Pinpoint the cell where the given text exists, returning its [x, y] midpoint coordinate. 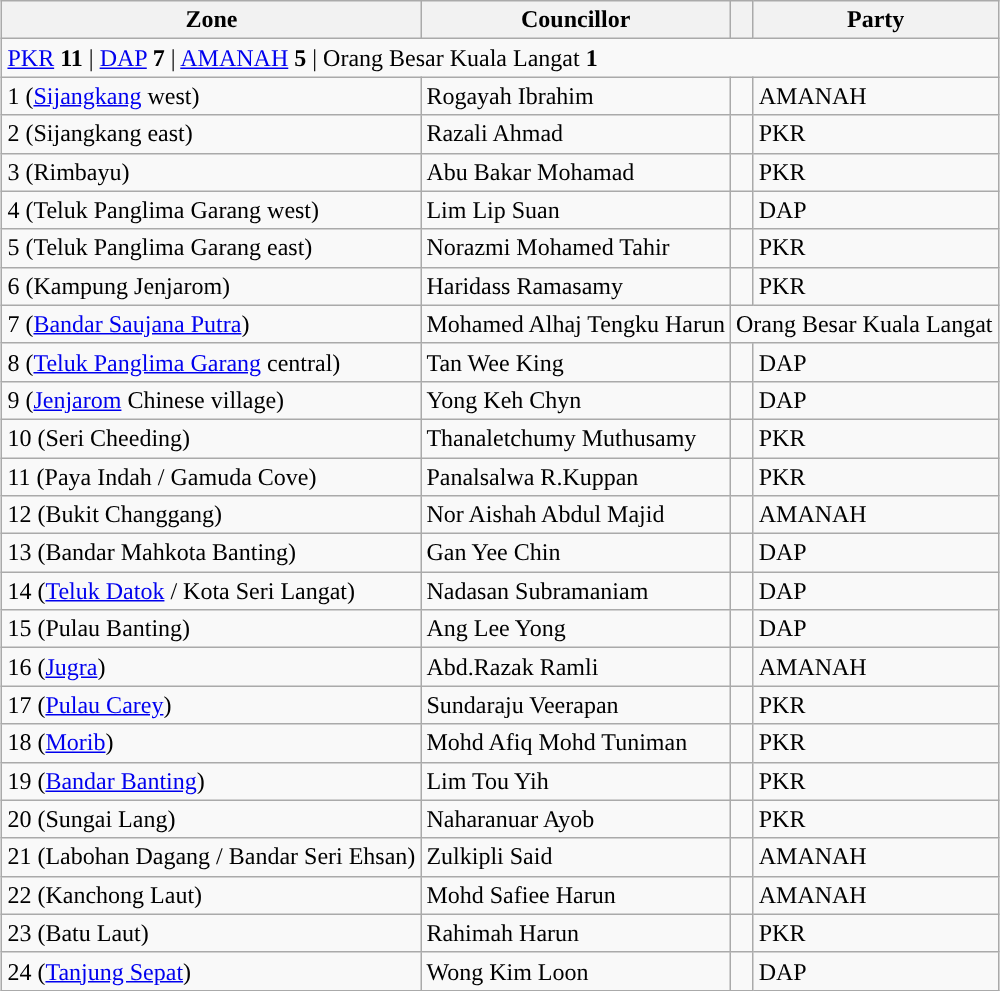
20 (Sungai Lang) [212, 819]
15 (Pulau Banting) [212, 629]
Naharanuar Ayob [576, 819]
Mohamed Alhaj Tengku Harun [576, 324]
3 (Rimbayu) [212, 172]
13 (Bandar Mahkota Banting) [212, 553]
14 (Teluk Datok / Kota Seri Langat) [212, 591]
Gan Yee Chin [576, 553]
Wong Kim Loon [576, 971]
Thanaletchumy Muthusamy [576, 438]
4 (Teluk Panglima Garang west) [212, 210]
Tan Wee King [576, 362]
17 (Pulau Carey) [212, 705]
Ang Lee Yong [576, 629]
Sundaraju Veerapan [576, 705]
Zone [212, 20]
11 (Paya Indah / Gamuda Cove) [212, 477]
Abu Bakar Mohamad [576, 172]
Haridass Ramasamy [576, 286]
Party [876, 20]
Mohd Safiee Harun [576, 895]
24 (Tanjung Sepat) [212, 971]
PKR 11 | DAP 7 | AMANAH 5 | Orang Besar Kuala Langat 1 [500, 58]
Norazmi Mohamed Tahir [576, 248]
Lim Lip Suan [576, 210]
Abd.Razak Ramli [576, 667]
Yong Keh Chyn [576, 400]
Councillor [576, 20]
5 (Teluk Panglima Garang east) [212, 248]
21 (Labohan Dagang / Bandar Seri Ehsan) [212, 857]
8 (Teluk Panglima Garang central) [212, 362]
Rogayah Ibrahim [576, 96]
16 (Jugra) [212, 667]
Razali Ahmad [576, 134]
Orang Besar Kuala Langat [864, 324]
Mohd Afiq Mohd Tuniman [576, 743]
9 (Jenjarom Chinese village) [212, 400]
Panalsalwa R.Kuppan [576, 477]
Lim Tou Yih [576, 781]
6 (Kampung Jenjarom) [212, 286]
2 (Sijangkang east) [212, 134]
Zulkipli Said [576, 857]
Nor Aishah Abdul Majid [576, 515]
22 (Kanchong Laut) [212, 895]
10 (Seri Cheeding) [212, 438]
Nadasan Subramaniam [576, 591]
Rahimah Harun [576, 933]
18 (Morib) [212, 743]
23 (Batu Laut) [212, 933]
7 (Bandar Saujana Putra) [212, 324]
12 (Bukit Changgang) [212, 515]
1 (Sijangkang west) [212, 96]
19 (Bandar Banting) [212, 781]
